Capture the cell that displays the provided text and extract its (X, Y) central coordinate. 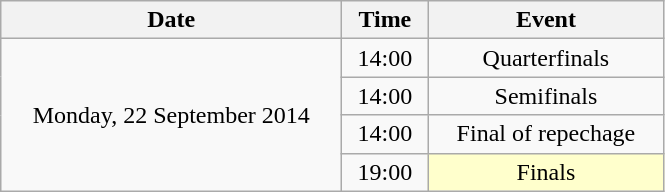
Semifinals (546, 96)
19:00 (385, 172)
Date (172, 20)
Final of repechage (546, 134)
Monday, 22 September 2014 (172, 115)
Finals (546, 172)
Time (385, 20)
Quarterfinals (546, 58)
Event (546, 20)
